Scan for the cell matching the given text and deliver its (X, Y) coordinate at center. 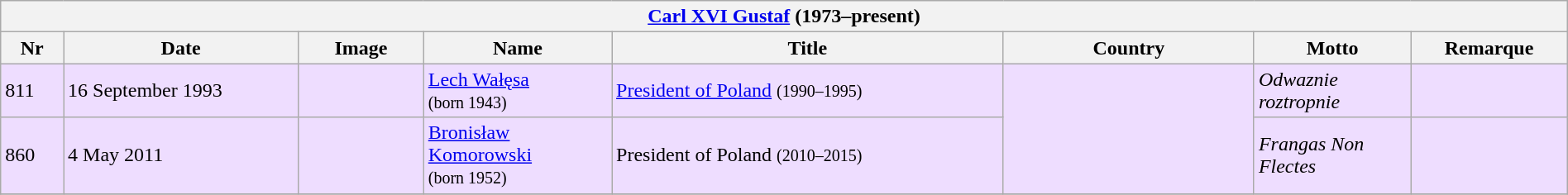
Frangas Non Flectes (1331, 155)
Motto (1331, 48)
Odwaznie roztropnie (1331, 91)
Title (808, 48)
President of Poland (2010–2015) (808, 155)
Nr (32, 48)
Date (181, 48)
President of Poland (1990–1995) (808, 91)
16 September 1993 (181, 91)
Lech Wałęsa(born 1943) (518, 91)
Carl XVI Gustaf (1973–present) (784, 17)
4 May 2011 (181, 155)
Name (518, 48)
Country (1128, 48)
Image (361, 48)
Bronisław Komorowski(born 1952) (518, 155)
Remarque (1489, 48)
811 (32, 91)
860 (32, 155)
